Output the (x, y) coordinate of the center of the cell containing the given text.  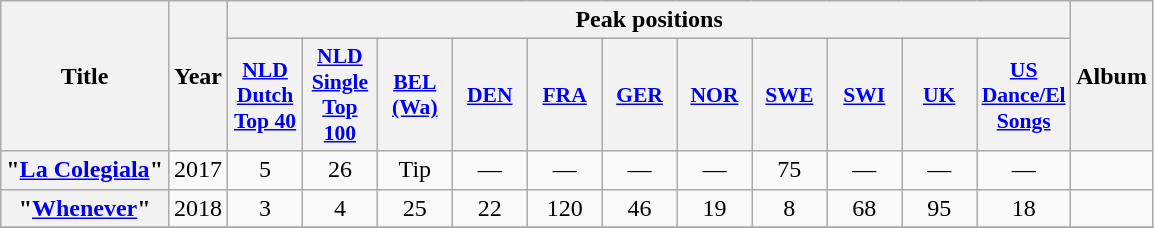
BEL (Wa) (414, 95)
Title (85, 76)
"La Colegiala" (85, 170)
2018 (198, 208)
19 (714, 208)
GER (640, 95)
NLD DutchTop 40 (266, 95)
22 (490, 208)
Album (1112, 76)
8 (790, 208)
68 (864, 208)
2017 (198, 170)
NLD SingleTop 100 (340, 95)
Year (198, 76)
18 (1024, 208)
26 (340, 170)
SWE (790, 95)
3 (266, 208)
DEN (490, 95)
"Whenever" (85, 208)
UK (940, 95)
46 (640, 208)
120 (564, 208)
Tip (414, 170)
25 (414, 208)
SWI (864, 95)
4 (340, 208)
75 (790, 170)
USDance/El Songs (1024, 95)
NOR (714, 95)
5 (266, 170)
FRA (564, 95)
95 (940, 208)
Peak positions (650, 20)
